Return [X, Y] of the center of cell containing provided text 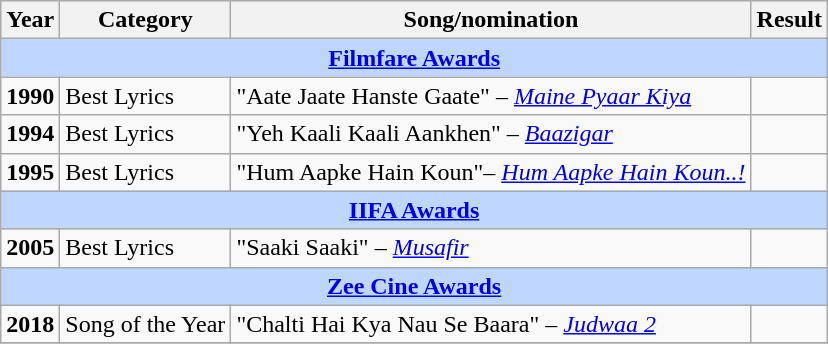
"Chalti Hai Kya Nau Se Baara" – Judwaa 2 [491, 324]
Song of the Year [146, 324]
"Aate Jaate Hanste Gaate" – Maine Pyaar Kiya [491, 96]
1994 [30, 134]
2005 [30, 248]
Filmfare Awards [414, 58]
"Saaki Saaki" – Musafir [491, 248]
Year [30, 20]
Result [789, 20]
"Hum Aapke Hain Koun"– Hum Aapke Hain Koun..! [491, 172]
1995 [30, 172]
Song/nomination [491, 20]
1990 [30, 96]
IIFA Awards [414, 210]
Zee Cine Awards [414, 286]
2018 [30, 324]
"Yeh Kaali Kaali Aankhen" – Baazigar [491, 134]
Category [146, 20]
